Scan for the cell matching the given text and deliver its [x, y] coordinate at center. 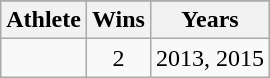
Wins [118, 20]
Years [210, 20]
Athlete [44, 20]
2 [118, 58]
2013, 2015 [210, 58]
